Capture the cell that displays the provided text and extract its (x, y) central coordinate. 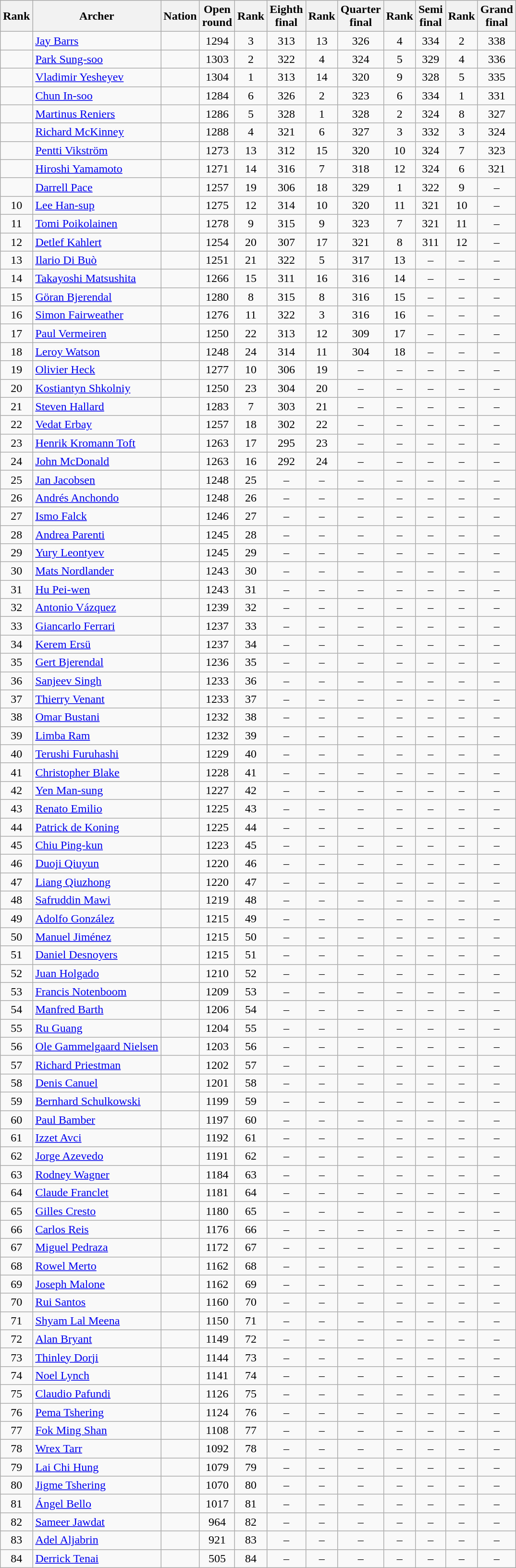
1271 (217, 169)
1204 (217, 1028)
338 (497, 41)
Darrell Pace (97, 187)
Tomi Poikolainen (97, 223)
1277 (217, 370)
Shyam Lal Meena (97, 1321)
1228 (217, 772)
312 (286, 150)
1172 (217, 1248)
Eighthfinal (286, 16)
1092 (217, 1449)
Miguel Pedraza (97, 1248)
1276 (217, 315)
Rodney Wagner (97, 1175)
Vedat Erbay (97, 425)
1192 (217, 1138)
1283 (217, 406)
Jan Jacobsen (97, 479)
Jorge Azevedo (97, 1156)
Limba Ram (97, 735)
Paul Vermeiren (97, 333)
Simon Fairweather (97, 315)
1210 (217, 973)
1223 (217, 845)
Pentti Vikström (97, 150)
302 (286, 425)
Derrick Tenai (97, 1558)
Hiroshi Yamamoto (97, 169)
1303 (217, 59)
1191 (217, 1156)
1236 (217, 662)
1294 (217, 41)
303 (286, 406)
Hu Pei-wen (97, 589)
Thinley Dorji (97, 1357)
318 (360, 169)
Quarter final (360, 16)
Paul Bamber (97, 1120)
Pema Tshering (97, 1412)
Patrick de Koning (97, 827)
Carlos Reis (97, 1229)
Semi final (430, 16)
Mats Nordlander (97, 571)
Richard Priestman (97, 1065)
Henrik Kromann Toft (97, 443)
Christopher Blake (97, 772)
Detlef Kahlert (97, 242)
Izzet Avci (97, 1138)
1288 (217, 132)
292 (286, 461)
Takayoshi Matsushita (97, 279)
1304 (217, 77)
1251 (217, 260)
Bernhard Schulkowski (97, 1101)
Open round (217, 16)
295 (286, 443)
317 (360, 260)
Claudio Pafundi (97, 1394)
Manuel Jiménez (97, 937)
Yen Man-sung (97, 790)
Juan Holgado (97, 973)
309 (360, 333)
Ilario Di Buò (97, 260)
Denis Canuel (97, 1083)
Ole Gammelgaard Nielsen (97, 1046)
Richard McKinney (97, 132)
1239 (217, 608)
Kostiantyn Shkolniy (97, 388)
Daniel Desnoyers (97, 955)
1219 (217, 900)
Francis Notenboom (97, 992)
Duoji Qiuyun (97, 864)
Joseph Malone (97, 1284)
1124 (217, 1412)
1149 (217, 1339)
1150 (217, 1321)
Adolfo González (97, 919)
Claude Franclet (97, 1193)
1176 (217, 1229)
1227 (217, 790)
Rui Santos (97, 1302)
1280 (217, 297)
Adel Aljabrin (97, 1540)
1286 (217, 114)
Grandfinal (497, 16)
1108 (217, 1431)
Vladimir Yesheyev (97, 77)
Park Sung-soo (97, 59)
1266 (217, 279)
1160 (217, 1302)
Gert Bjerendal (97, 662)
Lee Han-sup (97, 205)
1278 (217, 223)
Alan Bryant (97, 1339)
1284 (217, 96)
1180 (217, 1211)
Andrés Anchondo (97, 498)
Andrea Parenti (97, 535)
332 (430, 132)
Jigme Tshering (97, 1485)
Thierry Venant (97, 699)
1201 (217, 1083)
Safruddin Mawi (97, 900)
Chun In-soo (97, 96)
336 (497, 59)
Ángel Bello (97, 1504)
1199 (217, 1101)
331 (497, 96)
Jay Barrs (97, 41)
1017 (217, 1504)
Yury Leontyev (97, 553)
Archer (97, 16)
Wrex Tarr (97, 1449)
Sanjeev Singh (97, 681)
Ru Guang (97, 1028)
1254 (217, 242)
1070 (217, 1485)
335 (497, 77)
1126 (217, 1394)
1184 (217, 1175)
Rowel Merto (97, 1266)
1203 (217, 1046)
Leroy Watson (97, 352)
Manfred Barth (97, 1010)
Sameer Jawdat (97, 1522)
Noel Lynch (97, 1375)
1197 (217, 1120)
964 (217, 1522)
1209 (217, 992)
Kerem Ersü (97, 644)
1202 (217, 1065)
1246 (217, 516)
Chiu Ping-kun (97, 845)
Lai Chi Hung (97, 1467)
307 (286, 242)
John McDonald (97, 461)
505 (217, 1558)
921 (217, 1540)
Göran Bjerendal (97, 297)
Ismo Falck (97, 516)
Steven Hallard (97, 406)
Renato Emilio (97, 808)
Fok Ming Shan (97, 1431)
Nation (180, 16)
1181 (217, 1193)
1275 (217, 205)
Omar Bustani (97, 717)
Martinus Reniers (97, 114)
1079 (217, 1467)
Gilles Cresto (97, 1211)
1229 (217, 754)
1206 (217, 1010)
Giancarlo Ferrari (97, 626)
Terushi Furuhashi (97, 754)
1141 (217, 1375)
1273 (217, 150)
Antonio Vázquez (97, 608)
Liang Qiuzhong (97, 882)
Olivier Heck (97, 370)
1144 (217, 1357)
